Return [x, y] of the center of cell containing provided text 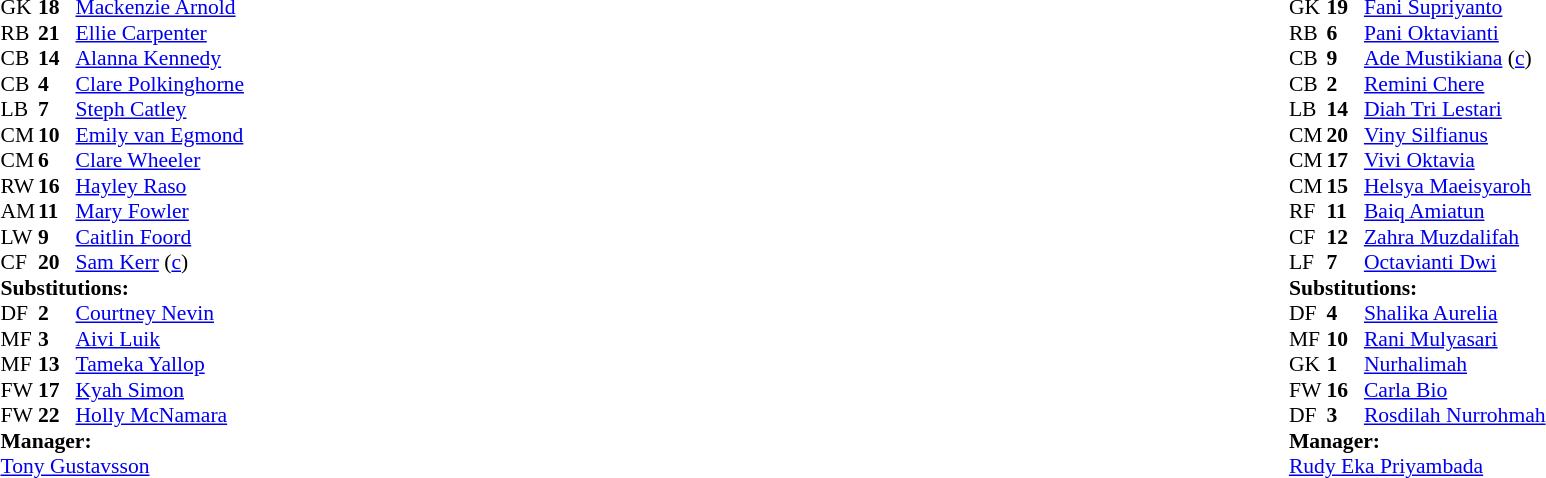
Steph Catley [160, 109]
Carla Bio [1455, 390]
Clare Polkinghorne [160, 84]
GK [1308, 365]
Hayley Raso [160, 186]
Vivi Oktavia [1455, 161]
Helsya Maeisyaroh [1455, 186]
Aivi Luik [160, 339]
RW [19, 186]
Tameka Yallop [160, 365]
LW [19, 237]
Clare Wheeler [160, 161]
Pani Oktavianti [1455, 33]
Rosdilah Nurrohmah [1455, 415]
Remini Chere [1455, 84]
Ade Mustikiana (c) [1455, 59]
Mary Fowler [160, 211]
13 [57, 365]
Sam Kerr (c) [160, 263]
Rani Mulyasari [1455, 339]
Courtney Nevin [160, 313]
RF [1308, 211]
Baiq Amiatun [1455, 211]
Viny Silfianus [1455, 135]
15 [1345, 186]
Emily van Egmond [160, 135]
Shalika Aurelia [1455, 313]
Nurhalimah [1455, 365]
Zahra Muzdalifah [1455, 237]
21 [57, 33]
LF [1308, 263]
Diah Tri Lestari [1455, 109]
Caitlin Foord [160, 237]
Kyah Simon [160, 390]
Ellie Carpenter [160, 33]
12 [1345, 237]
22 [57, 415]
Alanna Kennedy [160, 59]
1 [1345, 365]
Octavianti Dwi [1455, 263]
Holly McNamara [160, 415]
AM [19, 211]
